Find where the given text appears and provide that cell's center as [x, y] coordinate. 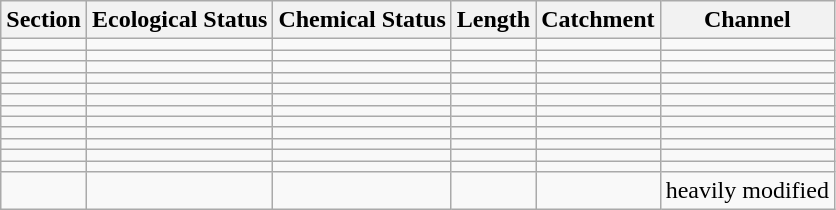
Ecological Status [179, 20]
Catchment [598, 20]
Chemical Status [362, 20]
Section [44, 20]
Channel [747, 20]
Length [493, 20]
heavily modified [747, 191]
